For the text-containing cell, return its midpoint in [X, Y] coordinate format. 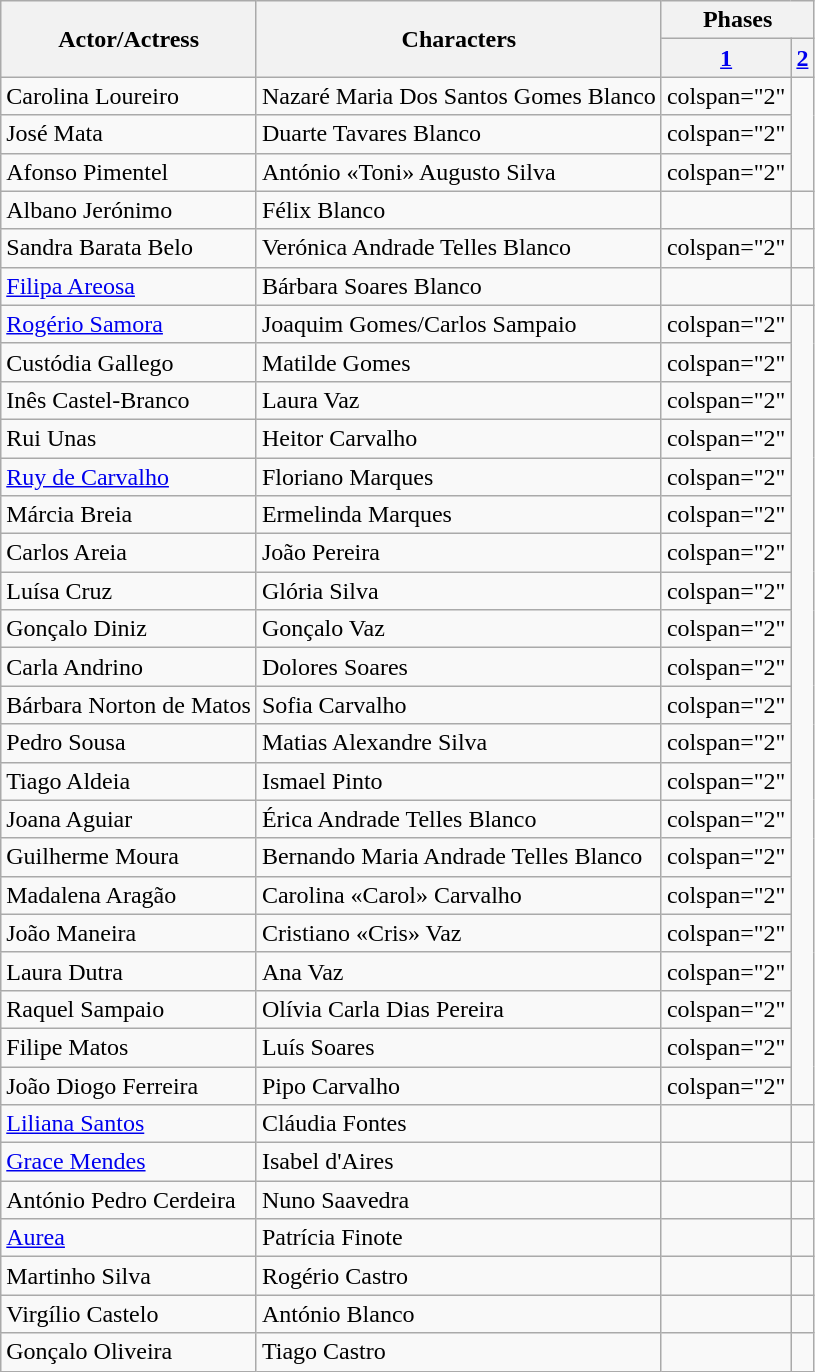
Patrícia Finote [458, 1238]
Gonçalo Vaz [458, 629]
Pipo Carvalho [458, 1085]
Carolina «Carol» Carvalho [458, 895]
Matilde Gomes [458, 362]
António Pedro Cerdeira [129, 1200]
João Maneira [129, 933]
Sandra Barata Belo [129, 248]
Carolina Loureiro [129, 96]
Bárbara Soares Blanco [458, 286]
Custódia Gallego [129, 362]
Phases [738, 20]
João Diogo Ferreira [129, 1085]
Cristiano «Cris» Vaz [458, 933]
Gonçalo Diniz [129, 629]
Albano Jerónimo [129, 210]
Bárbara Norton de Matos [129, 705]
Isabel d'Aires [458, 1162]
Filipa Areosa [129, 286]
Ana Vaz [458, 971]
Joaquim Gomes/Carlos Sampaio [458, 324]
Nazaré Maria Dos Santos Gomes Blanco [458, 96]
Laura Vaz [458, 400]
António Blanco [458, 1314]
António «Toni» Augusto Silva [458, 172]
Afonso Pimentel [129, 172]
Characters [458, 39]
Dolores Soares [458, 667]
Luísa Cruz [129, 591]
Érica Andrade Telles Blanco [458, 819]
Raquel Sampaio [129, 1009]
Madalena Aragão [129, 895]
Rogério Samora [129, 324]
Inês Castel-Branco [129, 400]
Luís Soares [458, 1047]
2 [802, 58]
Verónica Andrade Telles Blanco [458, 248]
Olívia Carla Dias Pereira [458, 1009]
Martinho Silva [129, 1276]
Ismael Pinto [458, 781]
Ruy de Carvalho [129, 477]
Grace Mendes [129, 1162]
Tiago Aldeia [129, 781]
Heitor Carvalho [458, 438]
João Pereira [458, 553]
Nuno Saavedra [458, 1200]
Laura Dutra [129, 971]
Guilherme Moura [129, 857]
Cláudia Fontes [458, 1124]
Floriano Marques [458, 477]
Filipe Matos [129, 1047]
Gonçalo Oliveira [129, 1352]
Tiago Castro [458, 1352]
Duarte Tavares Blanco [458, 134]
Virgílio Castelo [129, 1314]
Bernando Maria Andrade Telles Blanco [458, 857]
Rui Unas [129, 438]
Ermelinda Marques [458, 515]
Aurea [129, 1238]
Actor/Actress [129, 39]
1 [726, 58]
Matias Alexandre Silva [458, 743]
Carla Andrino [129, 667]
Joana Aguiar [129, 819]
Carlos Areia [129, 553]
Sofia Carvalho [458, 705]
Márcia Breia [129, 515]
Rogério Castro [458, 1276]
José Mata [129, 134]
Glória Silva [458, 591]
Félix Blanco [458, 210]
Liliana Santos [129, 1124]
Pedro Sousa [129, 743]
